Return the [X, Y] coordinate for the center point of the cell that contains the specified text.  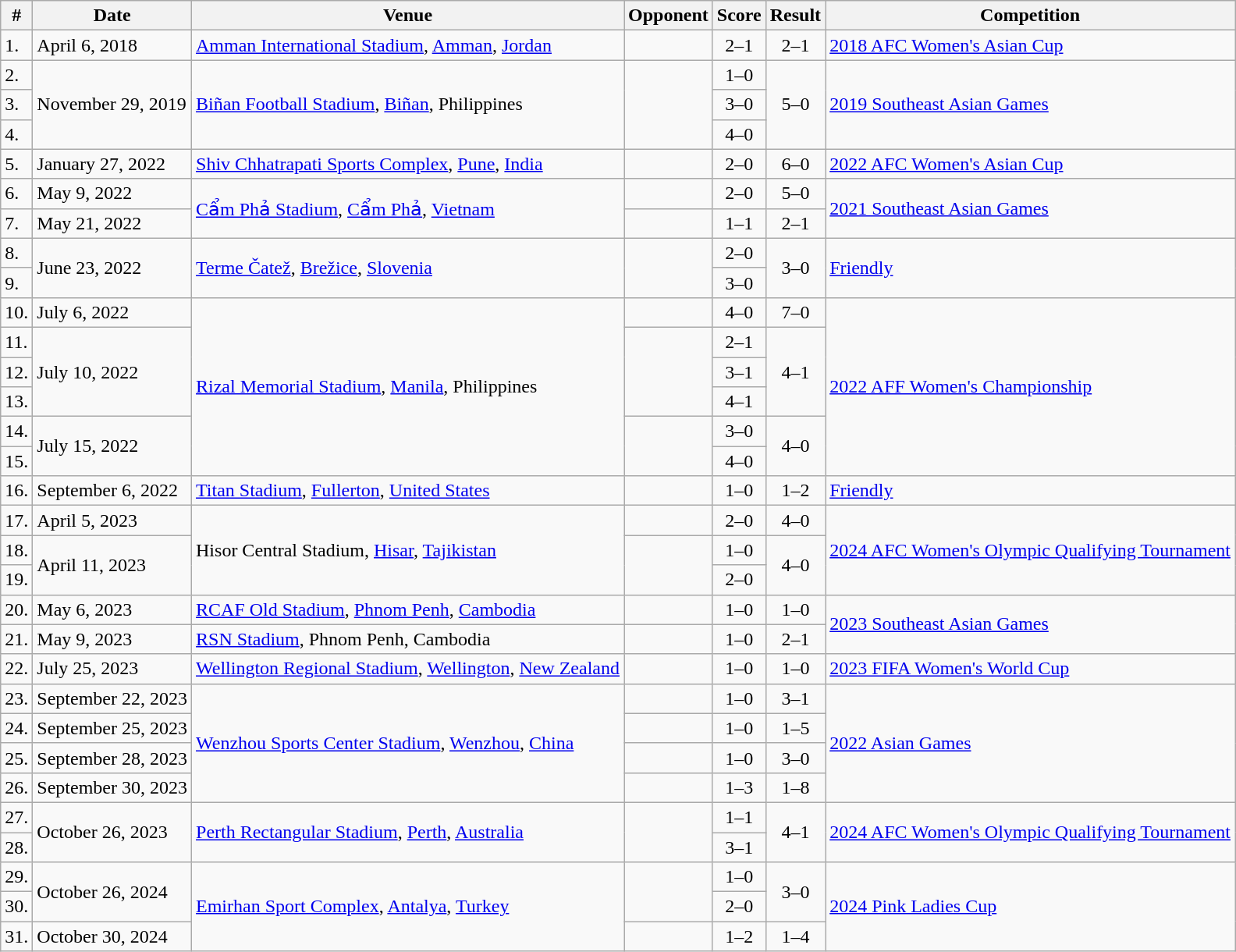
Competition [1030, 16]
May 9, 2023 [112, 639]
1. [17, 45]
Hisor Central Stadium, Hisar, Tajikistan [408, 550]
2022 Asian Games [1030, 743]
September 22, 2023 [112, 698]
25. [17, 758]
Emirhan Sport Complex, Antalya, Turkey [408, 907]
1–8 [795, 787]
28. [17, 847]
Score [739, 16]
1–3 [739, 787]
2024 Pink Ladies Cup [1030, 907]
26. [17, 787]
Amman International Stadium, Amman, Jordan [408, 45]
31. [17, 936]
6. [17, 194]
2022 AFF Women's Championship [1030, 386]
8. [17, 253]
September 6, 2022 [112, 491]
2023 Southeast Asian Games [1030, 624]
Titan Stadium, Fullerton, United States [408, 491]
Shiv Chhatrapati Sports Complex, Pune, India [408, 164]
November 29, 2019 [112, 105]
24. [17, 728]
RSN Stadium, Phnom Penh, Cambodia [408, 639]
October 26, 2023 [112, 832]
# [17, 16]
Perth Rectangular Stadium, Perth, Australia [408, 832]
October 26, 2024 [112, 892]
6–0 [795, 164]
Terme Čatež, Brežice, Slovenia [408, 268]
Result [795, 16]
Biñan Football Stadium, Biñan, Philippines [408, 105]
2018 AFC Women's Asian Cup [1030, 45]
RCAF Old Stadium, Phnom Penh, Cambodia [408, 609]
June 23, 2022 [112, 268]
19. [17, 580]
3. [17, 105]
May 9, 2022 [112, 194]
21. [17, 639]
July 25, 2023 [112, 669]
2023 FIFA Women's World Cup [1030, 669]
4. [17, 134]
Date [112, 16]
May 6, 2023 [112, 609]
11. [17, 342]
15. [17, 461]
October 30, 2024 [112, 936]
29. [17, 877]
May 21, 2022 [112, 223]
22. [17, 669]
12. [17, 372]
2019 Southeast Asian Games [1030, 105]
23. [17, 698]
20. [17, 609]
2021 Southeast Asian Games [1030, 208]
April 11, 2023 [112, 565]
2. [17, 75]
September 25, 2023 [112, 728]
2022 AFC Women's Asian Cup [1030, 164]
Wellington Regional Stadium, Wellington, New Zealand [408, 669]
1–5 [795, 728]
September 30, 2023 [112, 787]
18. [17, 550]
Wenzhou Sports Center Stadium, Wenzhou, China [408, 743]
April 6, 2018 [112, 45]
Cẩm Phả Stadium, Cẩm Phả, Vietnam [408, 208]
April 5, 2023 [112, 520]
Opponent [669, 16]
14. [17, 432]
30. [17, 907]
1–4 [795, 936]
January 27, 2022 [112, 164]
27. [17, 817]
7. [17, 223]
July 6, 2022 [112, 312]
Venue [408, 16]
September 28, 2023 [112, 758]
7–0 [795, 312]
July 15, 2022 [112, 446]
17. [17, 520]
13. [17, 402]
5. [17, 164]
9. [17, 282]
Rizal Memorial Stadium, Manila, Philippines [408, 386]
10. [17, 312]
July 10, 2022 [112, 371]
16. [17, 491]
